Scan for the cell matching the given text and deliver its [X, Y] coordinate at center. 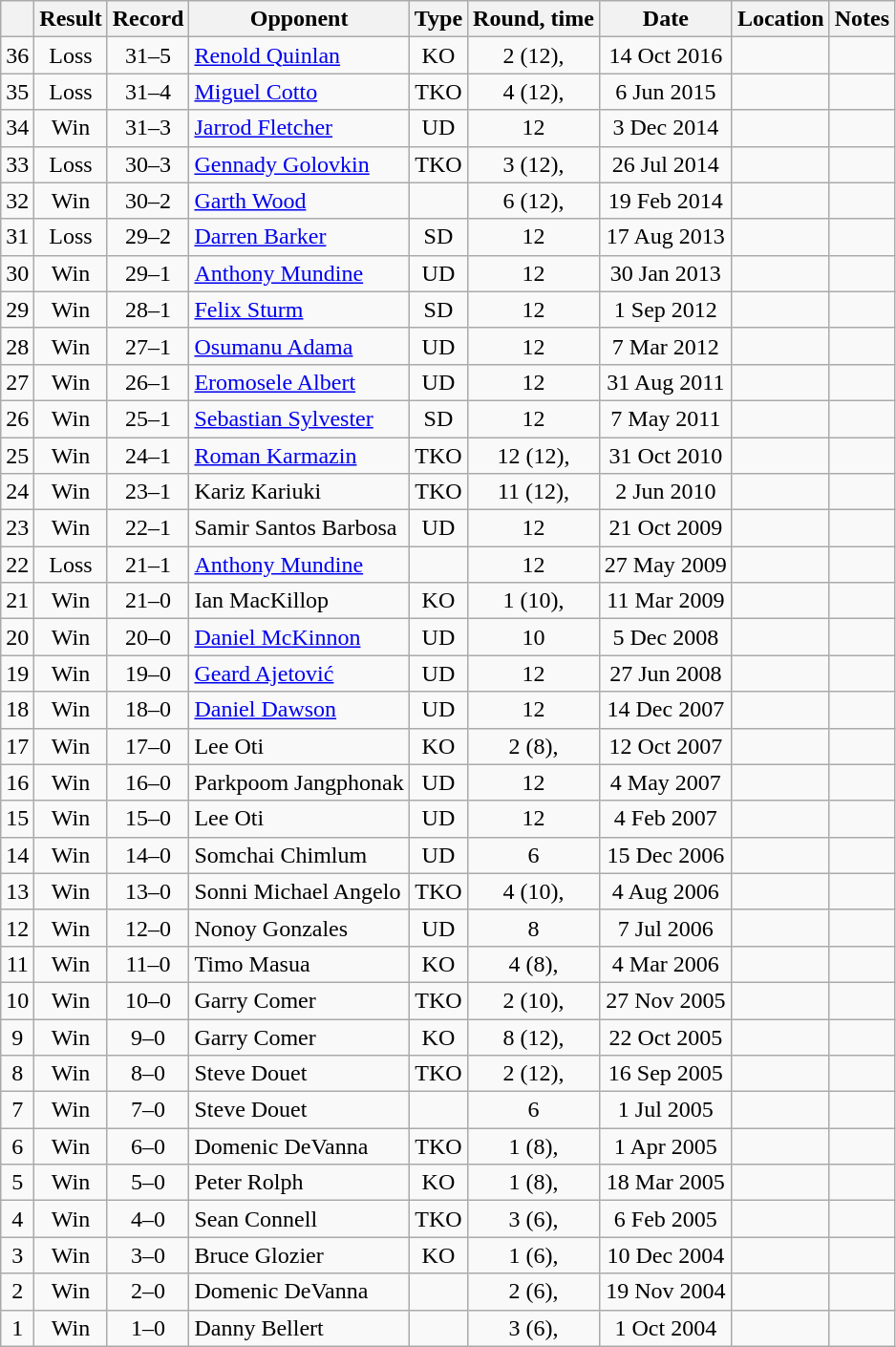
19 Nov 2004 [665, 1292]
14 Oct 2016 [665, 55]
1 Jul 2005 [665, 1110]
Timo Masua [299, 964]
21 [17, 601]
19 [17, 673]
1 [17, 1328]
3–0 [148, 1255]
20–0 [148, 637]
12 (12), [534, 456]
2 (8), [534, 746]
Geard Ajetović [299, 673]
9 [17, 1037]
3 Dec 2014 [665, 128]
17 Aug 2013 [665, 237]
Miguel Cotto [299, 92]
18–0 [148, 710]
6 (12), [534, 201]
2 (6), [534, 1292]
22 Oct 2005 [665, 1037]
30–2 [148, 201]
23–1 [148, 492]
Danny Bellert [299, 1328]
31–3 [148, 128]
Garth Wood [299, 201]
14 [17, 855]
1–0 [148, 1328]
Daniel Dawson [299, 710]
30–3 [148, 164]
14 Dec 2007 [665, 710]
27 Nov 2005 [665, 1000]
Opponent [299, 19]
Sebastian Sylvester [299, 418]
Felix Sturm [299, 310]
1 (6), [534, 1255]
Kariz Kariuki [299, 492]
11–0 [148, 964]
27 [17, 382]
25–1 [148, 418]
Gennady Golovkin [299, 164]
Peter Rolph [299, 1183]
3 [17, 1255]
10 Dec 2004 [665, 1255]
Nonoy Gonzales [299, 928]
35 [17, 92]
12 Oct 2007 [665, 746]
4 Mar 2006 [665, 964]
11 (12), [534, 492]
31 [17, 237]
31 Oct 2010 [665, 456]
15 [17, 819]
29 [17, 310]
6–0 [148, 1146]
21–1 [148, 565]
4 Feb 2007 [665, 819]
Record [148, 19]
15–0 [148, 819]
Bruce Glozier [299, 1255]
28–1 [148, 310]
1 Oct 2004 [665, 1328]
16 Sep 2005 [665, 1074]
34 [17, 128]
17–0 [148, 746]
6 Feb 2005 [665, 1219]
26–1 [148, 382]
31–4 [148, 92]
26 [17, 418]
10–0 [148, 1000]
5 Dec 2008 [665, 637]
5 [17, 1183]
4 Aug 2006 [665, 891]
18 Mar 2005 [665, 1183]
13 [17, 891]
20 [17, 637]
32 [17, 201]
14–0 [148, 855]
3 (12), [534, 164]
4 (12), [534, 92]
25 [17, 456]
Darren Barker [299, 237]
27–1 [148, 346]
36 [17, 55]
Sean Connell [299, 1219]
4 (8), [534, 964]
2 Jun 2010 [665, 492]
16–0 [148, 782]
31 Aug 2011 [665, 382]
19–0 [148, 673]
24 [17, 492]
8 (12), [534, 1037]
4 [17, 1219]
24–1 [148, 456]
Somchai Chimlum [299, 855]
22 [17, 565]
19 Feb 2014 [665, 201]
23 [17, 528]
Daniel McKinnon [299, 637]
4 (10), [534, 891]
7–0 [148, 1110]
Jarrod Fletcher [299, 128]
21–0 [148, 601]
Sonni Michael Angelo [299, 891]
29–1 [148, 273]
Round, time [534, 19]
Renold Quinlan [299, 55]
11 [17, 964]
2 [17, 1292]
5–0 [148, 1183]
7 Mar 2012 [665, 346]
27 Jun 2008 [665, 673]
1 Apr 2005 [665, 1146]
6 Jun 2015 [665, 92]
Result [71, 19]
28 [17, 346]
Location [780, 19]
Osumanu Adama [299, 346]
21 Oct 2009 [665, 528]
15 Dec 2006 [665, 855]
13–0 [148, 891]
Parkpoom Jangphonak [299, 782]
30 [17, 273]
26 Jul 2014 [665, 164]
Samir Santos Barbosa [299, 528]
Type [437, 19]
Ian MacKillop [299, 601]
1 (10), [534, 601]
16 [17, 782]
4 May 2007 [665, 782]
31–5 [148, 55]
11 Mar 2009 [665, 601]
33 [17, 164]
1 Sep 2012 [665, 310]
29–2 [148, 237]
17 [17, 746]
7 May 2011 [665, 418]
18 [17, 710]
27 May 2009 [665, 565]
4–0 [148, 1219]
30 Jan 2013 [665, 273]
Eromosele Albert [299, 382]
Notes [862, 19]
Date [665, 19]
7 [17, 1110]
7 Jul 2006 [665, 928]
2 (10), [534, 1000]
22–1 [148, 528]
2–0 [148, 1292]
12–0 [148, 928]
Roman Karmazin [299, 456]
8–0 [148, 1074]
9–0 [148, 1037]
